Pinpoint the cell where the given text exists, returning its [x, y] midpoint coordinate. 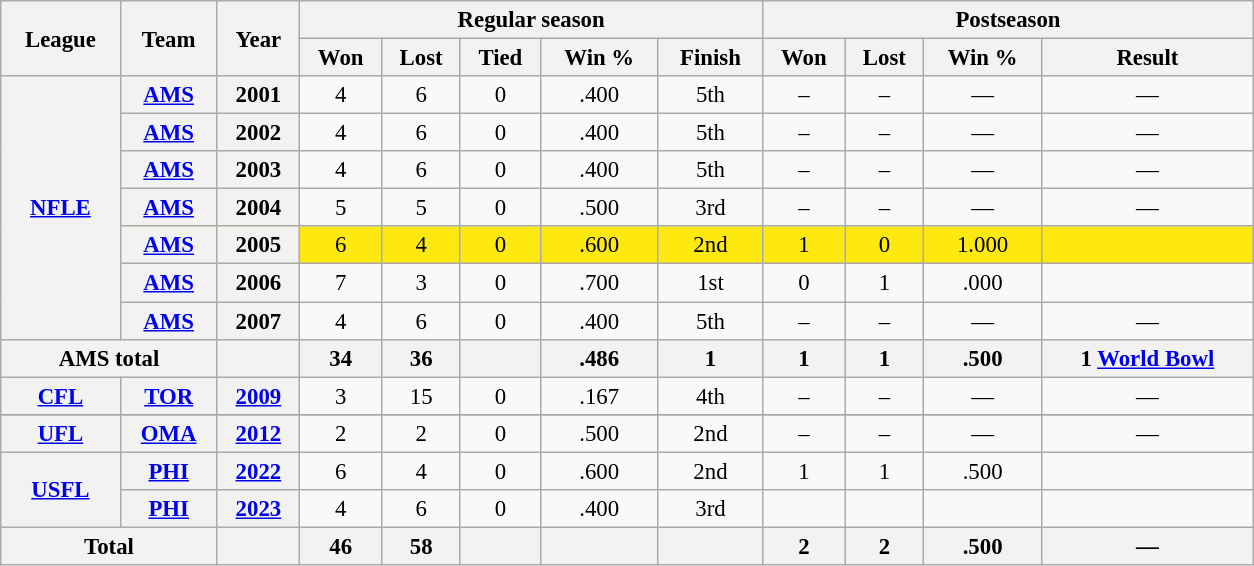
1st [710, 283]
Year [258, 38]
Result [1148, 58]
1 World Bowl [1148, 358]
15 [422, 396]
2003 [258, 170]
Postseason [1008, 20]
7 [341, 283]
.700 [599, 283]
46 [341, 546]
2001 [258, 95]
2002 [258, 133]
Regular season [532, 20]
UFL [60, 433]
.167 [599, 396]
CFL [60, 396]
Finish [710, 58]
4th [710, 396]
USFL [60, 490]
.486 [599, 358]
2009 [258, 396]
2006 [258, 283]
2005 [258, 245]
2007 [258, 321]
2012 [258, 433]
Tied [500, 58]
League [60, 38]
NFLE [60, 208]
.000 [983, 283]
1.000 [983, 245]
OMA [168, 433]
TOR [168, 396]
2022 [258, 471]
Team [168, 38]
2004 [258, 208]
58 [422, 546]
36 [422, 358]
Total [109, 546]
AMS total [109, 358]
34 [341, 358]
2023 [258, 509]
